Determine the (X, Y) coordinate at the center of the cell enclosing the given text.  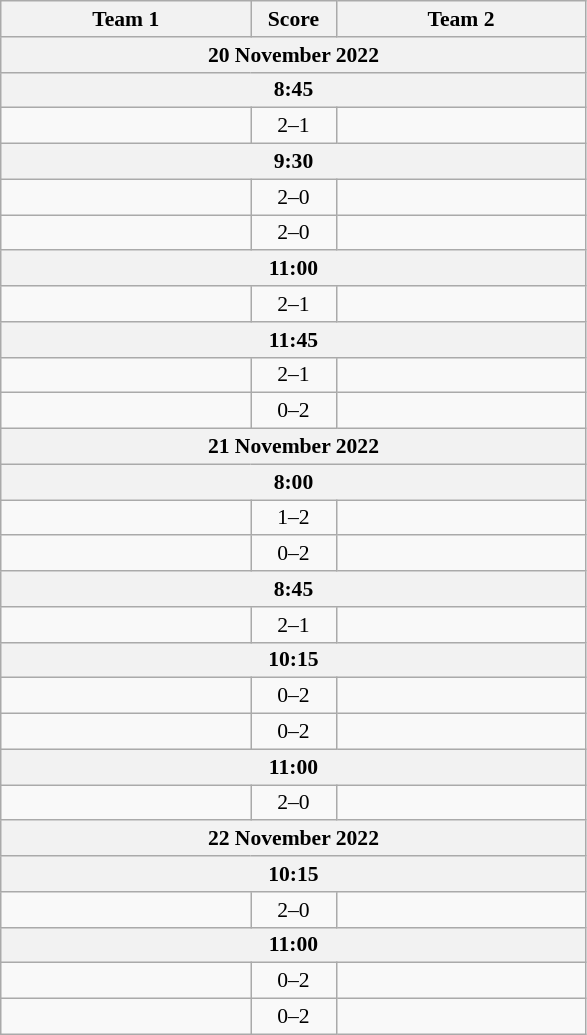
22 November 2022 (294, 839)
Team 1 (126, 19)
8:00 (294, 482)
21 November 2022 (294, 447)
1–2 (294, 518)
Team 2 (461, 19)
11:45 (294, 340)
20 November 2022 (294, 55)
9:30 (294, 162)
Score (294, 19)
